Find where the given text appears and provide that cell's center as (x, y) coordinate. 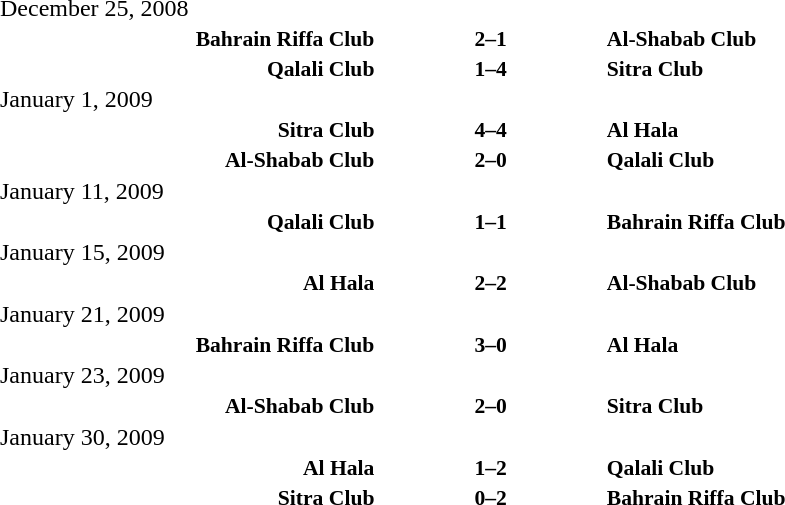
1–2 (490, 468)
2–2 (490, 283)
3–0 (490, 344)
4–4 (490, 130)
2–1 (490, 38)
1–1 (490, 222)
1–4 (490, 68)
